Scan for the cell matching the given text and deliver its (X, Y) coordinate at center. 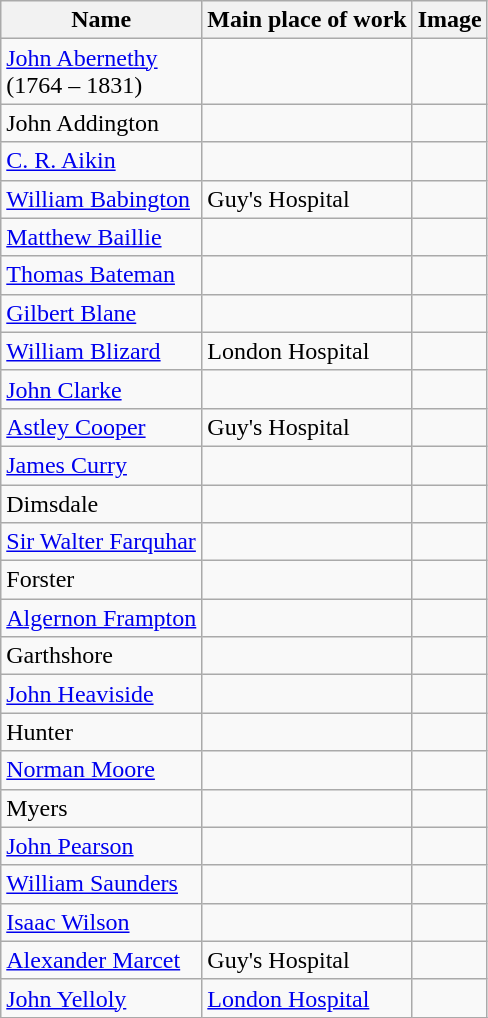
John Clarke (102, 389)
Forster (102, 580)
John Addington (102, 123)
C. R. Aikin (102, 161)
Image (450, 20)
Name (102, 20)
Thomas Bateman (102, 275)
Dimsdale (102, 503)
Algernon Frampton (102, 618)
Alexander Marcet (102, 960)
Matthew Baillie (102, 237)
John Heaviside (102, 694)
Myers (102, 808)
John Yelloly (102, 998)
Astley Cooper (102, 427)
John Abernethy(1764 – 1831) (102, 72)
Main place of work (307, 20)
William Babington (102, 199)
Garthshore (102, 656)
Hunter (102, 732)
James Curry (102, 465)
Gilbert Blane (102, 313)
Isaac Wilson (102, 922)
Sir Walter Farquhar (102, 542)
William Saunders (102, 884)
Norman Moore (102, 770)
William Blizard (102, 351)
John Pearson (102, 846)
